Scan for the cell matching the given text and deliver its (X, Y) coordinate at center. 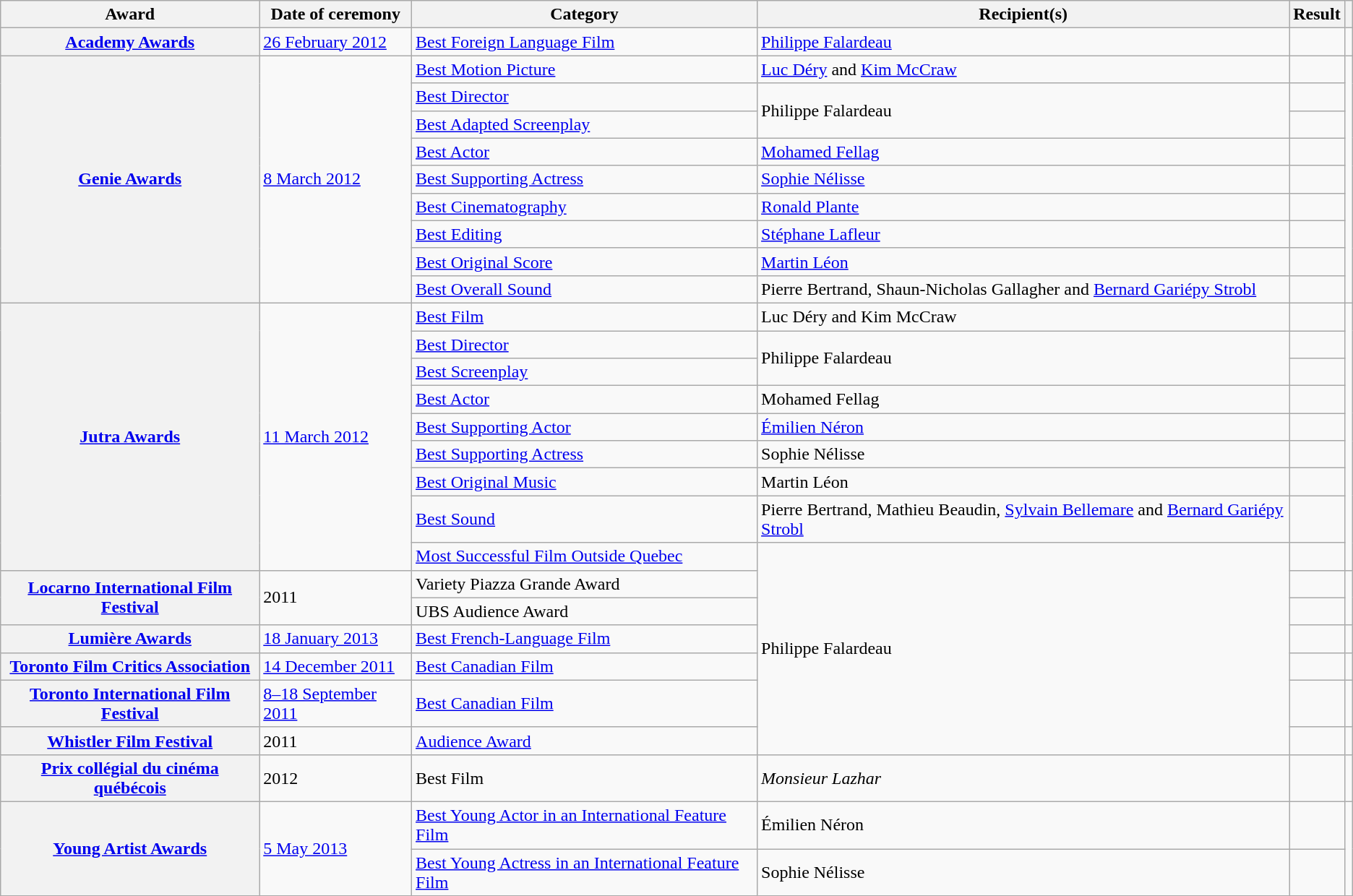
Genie Awards (130, 179)
Award (130, 14)
Best Young Actor in an International Feature Film (585, 825)
Recipient(s) (1023, 14)
Best Original Score (585, 262)
Audience Award (585, 741)
Best Motion Picture (585, 69)
Best Supporting Actor (585, 427)
Best Screenplay (585, 372)
Ronald Plante (1023, 207)
Best French-Language Film (585, 639)
Lumière Awards (130, 639)
8–18 September 2011 (335, 704)
Best Overall Sound (585, 289)
Category (585, 14)
Most Successful Film Outside Quebec (585, 556)
Prix collégial du cinéma québécois (130, 777)
Stéphane Lafleur (1023, 234)
18 January 2013 (335, 639)
Locarno International Film Festival (130, 598)
Monsieur Lazhar (1023, 777)
UBS Audience Award (585, 611)
8 March 2012 (335, 179)
Pierre Bertrand, Shaun-Nicholas Gallagher and Bernard Gariépy Strobl (1023, 289)
Toronto Film Critics Association (130, 666)
Best Young Actress in an International Feature Film (585, 871)
Best Foreign Language Film (585, 42)
Date of ceremony (335, 14)
Jutra Awards (130, 436)
Whistler Film Festival (130, 741)
Result (1317, 14)
Best Original Music (585, 482)
2012 (335, 777)
Best Sound (585, 519)
Best Editing (585, 234)
Young Artist Awards (130, 848)
14 December 2011 (335, 666)
Academy Awards (130, 42)
11 March 2012 (335, 436)
26 February 2012 (335, 42)
5 May 2013 (335, 848)
Best Adapted Screenplay (585, 124)
Best Cinematography (585, 207)
Pierre Bertrand, Mathieu Beaudin, Sylvain Bellemare and Bernard Gariépy Strobl (1023, 519)
Toronto International Film Festival (130, 704)
Variety Piazza Grande Award (585, 584)
